Pinpoint the cell where the given text exists, returning its [X, Y] midpoint coordinate. 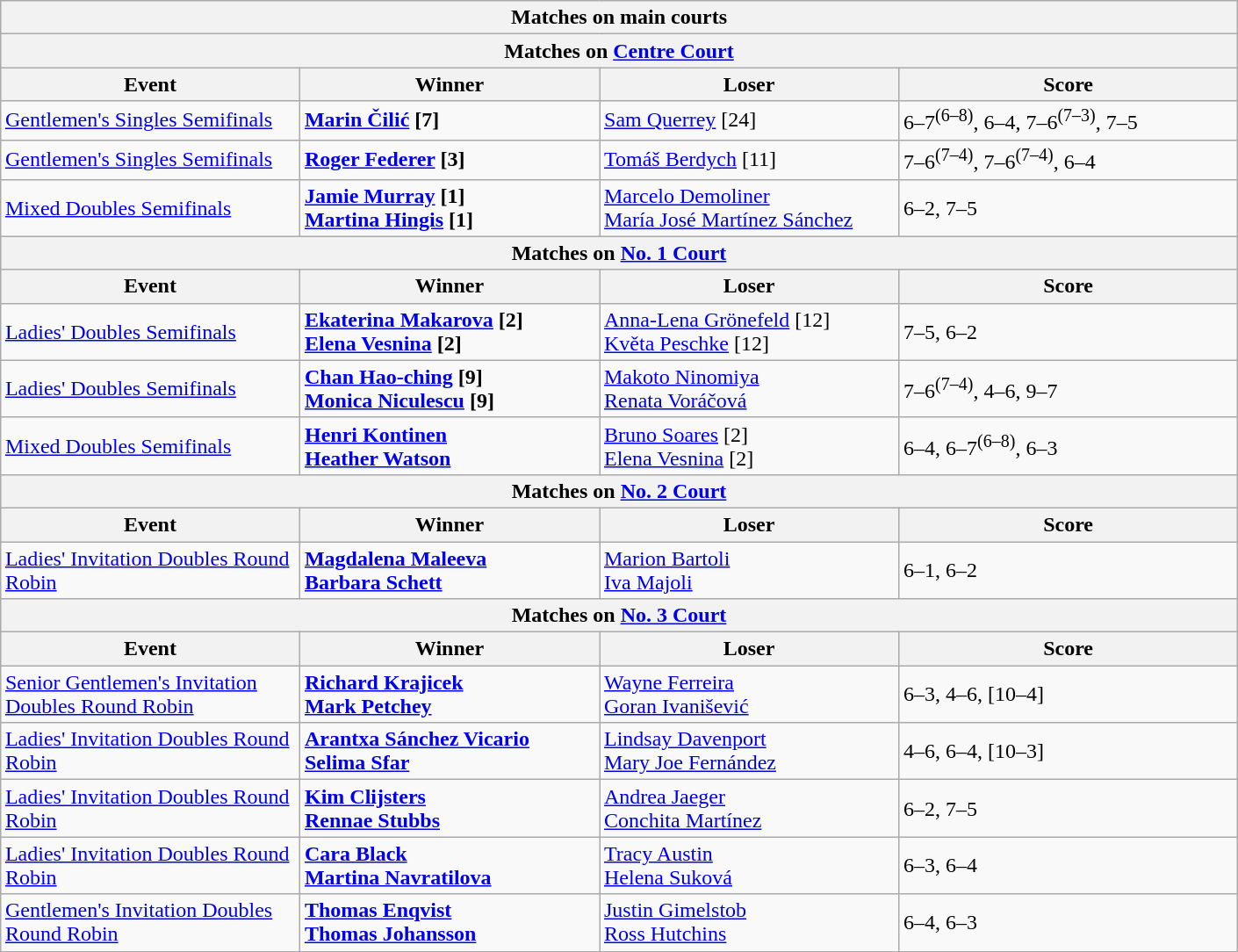
Magdalena Maleeva Barbara Schett [450, 571]
Henri Kontinen Heather Watson [450, 446]
6–1, 6–2 [1069, 571]
Matches on No. 2 Court [618, 491]
Thomas Enqvist Thomas Johansson [450, 922]
Justin Gimelstob Ross Hutchins [748, 922]
Arantxa Sánchez Vicario Selima Sfar [450, 752]
Bruno Soares [2] Elena Vesnina [2] [748, 446]
6–3, 6–4 [1069, 866]
6–7(6–8), 6–4, 7–6(7–3), 7–5 [1069, 121]
Richard Krajicek Mark Petchey [450, 694]
Matches on No. 1 Court [618, 253]
Marcelo Demoliner María José Martínez Sánchez [748, 207]
7–5, 6–2 [1069, 332]
Tracy Austin Helena Suková [748, 866]
Cara Black Martina Navratilova [450, 866]
Jamie Murray [1] Martina Hingis [1] [450, 207]
Marion Bartoli Iva Majoli [748, 571]
Lindsay Davenport Mary Joe Fernández [748, 752]
6–3, 4–6, [10–4] [1069, 694]
Tomáš Berdych [11] [748, 160]
Wayne Ferreira Goran Ivanišević [748, 694]
Roger Federer [3] [450, 160]
Andrea Jaeger Conchita Martínez [748, 808]
4–6, 6–4, [10–3] [1069, 752]
7–6(7–4), 7–6(7–4), 6–4 [1069, 160]
Matches on main courts [618, 18]
Marin Čilić [7] [450, 121]
6–4, 6–3 [1069, 922]
Senior Gentlemen's Invitation Doubles Round Robin [149, 694]
Matches on Centre Court [618, 51]
Ekaterina Makarova [2] Elena Vesnina [2] [450, 332]
Anna-Lena Grönefeld [12] Květa Peschke [12] [748, 332]
Sam Querrey [24] [748, 121]
Matches on No. 3 Court [618, 616]
7–6(7–4), 4–6, 9–7 [1069, 388]
Makoto Ninomiya Renata Voráčová [748, 388]
Chan Hao-ching [9] Monica Niculescu [9] [450, 388]
Kim Clijsters Rennae Stubbs [450, 808]
6–4, 6–7(6–8), 6–3 [1069, 446]
Gentlemen's Invitation Doubles Round Robin [149, 922]
